Provide the [X, Y] coordinate of the cell's center where the given text is located.  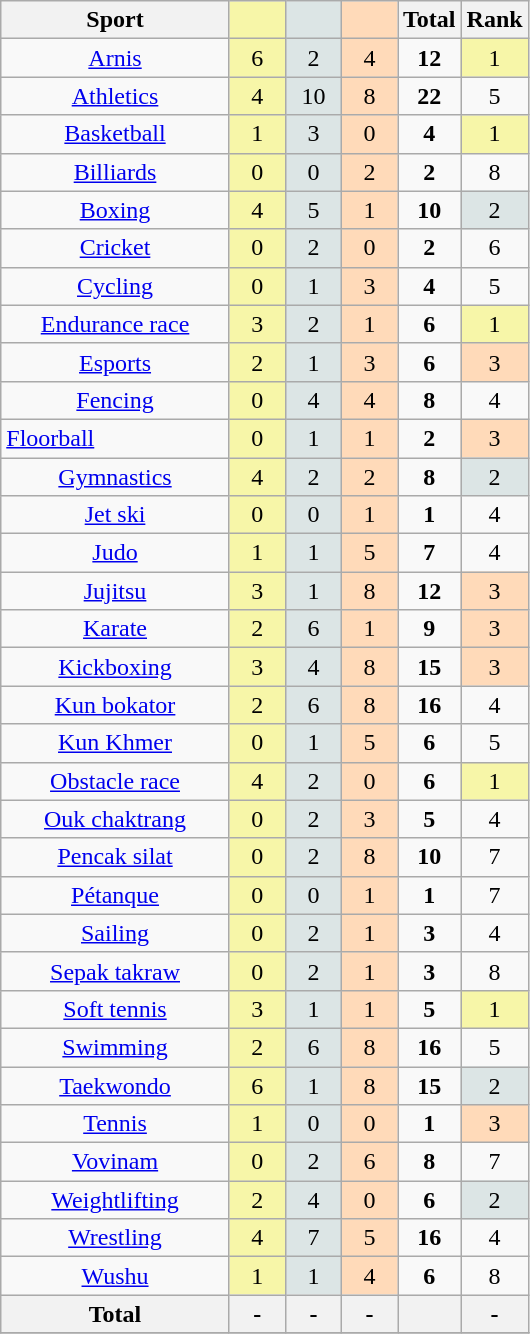
Sport [116, 20]
Kickboxing [116, 667]
Athletics [116, 96]
Kun bokator [116, 705]
Gymnastics [116, 477]
Karate [116, 629]
Pétanque [116, 895]
Soft tennis [116, 1009]
Cycling [116, 286]
Judo [116, 553]
Boxing [116, 210]
Jet ski [116, 515]
Fencing [116, 400]
Esports [116, 362]
Taekwondo [116, 1085]
Weightlifting [116, 1200]
Tennis [116, 1124]
Kun Khmer [116, 743]
Wrestling [116, 1238]
Wushu [116, 1276]
Arnis [116, 58]
Cricket [116, 248]
Endurance race [116, 324]
Sailing [116, 933]
Jujitsu [116, 591]
Floorball [116, 438]
Vovinam [116, 1162]
Ouk chaktrang [116, 819]
22 [430, 96]
Swimming [116, 1047]
Sepak takraw [116, 971]
Rank [494, 20]
Billiards [116, 172]
9 [430, 629]
Basketball [116, 134]
Obstacle race [116, 781]
Pencak silat [116, 857]
